Locate the cell with the specified text and output its [X, Y] center coordinate. 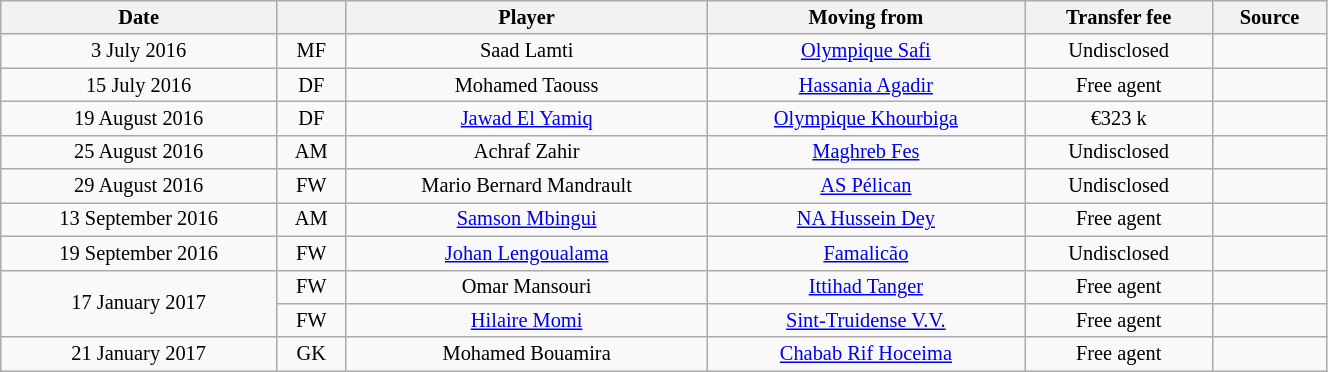
Date [139, 17]
Samson Mbingui [526, 219]
Hassania Agadir [866, 85]
Sint-Truidense V.V. [866, 320]
29 August 2016 [139, 186]
Player [526, 17]
Saad Lamti [526, 51]
Transfer fee [1119, 17]
13 September 2016 [139, 219]
Johan Lengoualama [526, 253]
€323 k [1119, 118]
15 July 2016 [139, 85]
Famalicão [866, 253]
Olympique Safi [866, 51]
Olympique Khourbiga [866, 118]
MF [311, 51]
Maghreb Fes [866, 152]
Source [1270, 17]
Hilaire Momi [526, 320]
Jawad El Yamiq [526, 118]
GK [311, 354]
NA Hussein Dey [866, 219]
3 July 2016 [139, 51]
Moving from [866, 17]
Achraf Zahir [526, 152]
21 January 2017 [139, 354]
17 January 2017 [139, 304]
Mohamed Bouamira [526, 354]
19 September 2016 [139, 253]
Mohamed Taouss [526, 85]
19 August 2016 [139, 118]
Chabab Rif Hoceima [866, 354]
AS Pélican [866, 186]
Ittihad Tanger [866, 287]
25 August 2016 [139, 152]
Mario Bernard Mandrault [526, 186]
Omar Mansouri [526, 287]
